From the cell containing the given text, extract its center point as [X, Y] coordinate. 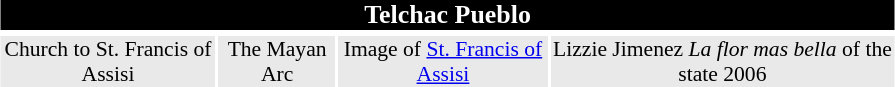
Image of St. Francis of Assisi [444, 62]
Lizzie Jimenez La flor mas bella of the state 2006 [722, 62]
Telchac Pueblo [447, 15]
Church to St. Francis of Assisi [108, 62]
The Mayan Arc [278, 62]
